Locate the cell with the specified text and output its [x, y] center coordinate. 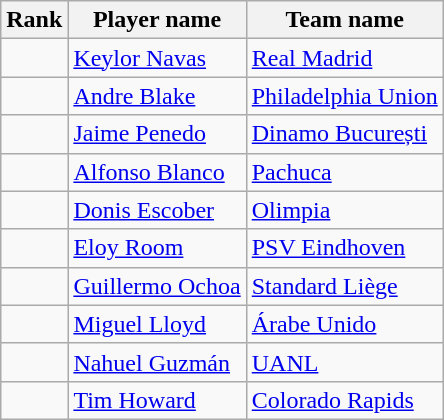
Player name [157, 20]
Tim Howard [157, 400]
Alfonso Blanco [157, 172]
Team name [344, 20]
Nahuel Guzmán [157, 362]
Standard Liège [344, 286]
Rank [34, 20]
Eloy Room [157, 248]
PSV Eindhoven [344, 248]
UANL [344, 362]
Miguel Lloyd [157, 324]
Jaime Penedo [157, 134]
Philadelphia Union [344, 96]
Andre Blake [157, 96]
Pachuca [344, 172]
Real Madrid [344, 58]
Donis Escober [157, 210]
Olimpia [344, 210]
Guillermo Ochoa [157, 286]
Árabe Unido [344, 324]
Colorado Rapids [344, 400]
Keylor Navas [157, 58]
Dinamo București [344, 134]
